Capture the cell that displays the provided text and extract its [X, Y] central coordinate. 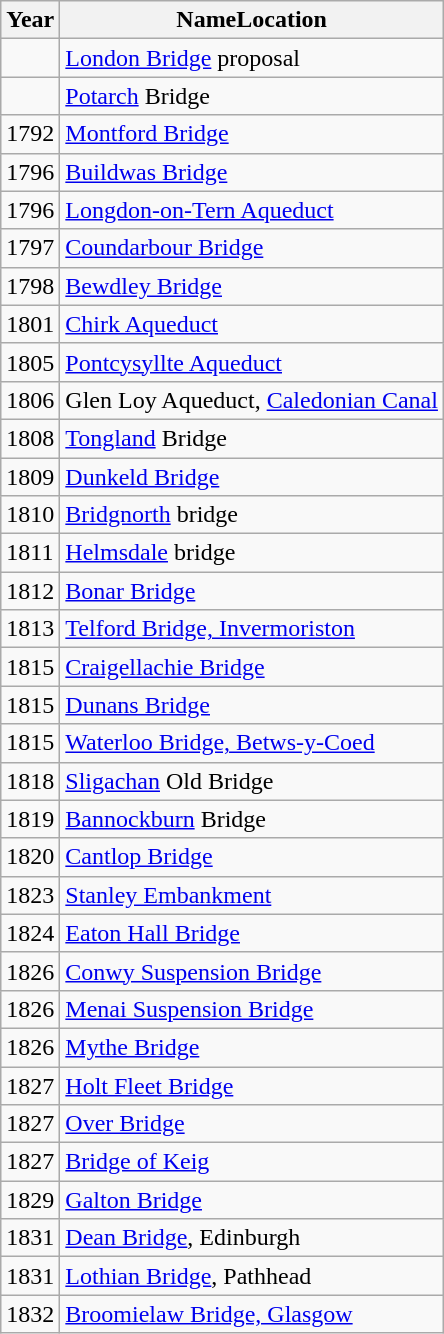
1810 [30, 515]
Potarch Bridge [252, 96]
Galton Bridge [252, 1200]
Pontcysyllte Aqueduct [252, 362]
Stanley Embankment [252, 895]
1808 [30, 438]
Bridge of Keig [252, 1162]
Dunans Bridge [252, 705]
Lothian Bridge, Pathhead [252, 1276]
London Bridge proposal [252, 58]
Cantlop Bridge [252, 857]
1801 [30, 324]
Holt Fleet Bridge [252, 1085]
Conwy Suspension Bridge [252, 971]
Tongland Bridge [252, 438]
Sligachan Old Bridge [252, 781]
1806 [30, 400]
Year [30, 20]
Menai Suspension Bridge [252, 1009]
Broomielaw Bridge, Glasgow [252, 1314]
1812 [30, 591]
Bannockburn Bridge [252, 819]
Craigellachie Bridge [252, 667]
1823 [30, 895]
1832 [30, 1314]
1811 [30, 553]
Telford Bridge, Invermoriston [252, 629]
Helmsdale bridge [252, 553]
Glen Loy Aqueduct, Caledonian Canal [252, 400]
1805 [30, 362]
1792 [30, 134]
Dunkeld Bridge [252, 477]
1809 [30, 477]
Over Bridge [252, 1124]
1797 [30, 248]
1819 [30, 819]
1798 [30, 286]
Bewdley Bridge [252, 286]
1818 [30, 781]
1820 [30, 857]
NameLocation [252, 20]
1829 [30, 1200]
Coundarbour Bridge [252, 248]
1824 [30, 933]
Buildwas Bridge [252, 172]
1813 [30, 629]
Bonar Bridge [252, 591]
Waterloo Bridge, Betws-y-Coed [252, 743]
Montford Bridge [252, 134]
Eaton Hall Bridge [252, 933]
Dean Bridge, Edinburgh [252, 1238]
Chirk Aqueduct [252, 324]
Longdon-on-Tern Aqueduct [252, 210]
Bridgnorth bridge [252, 515]
Mythe Bridge [252, 1047]
